Pinpoint the cell where the given text exists, returning its (x, y) midpoint coordinate. 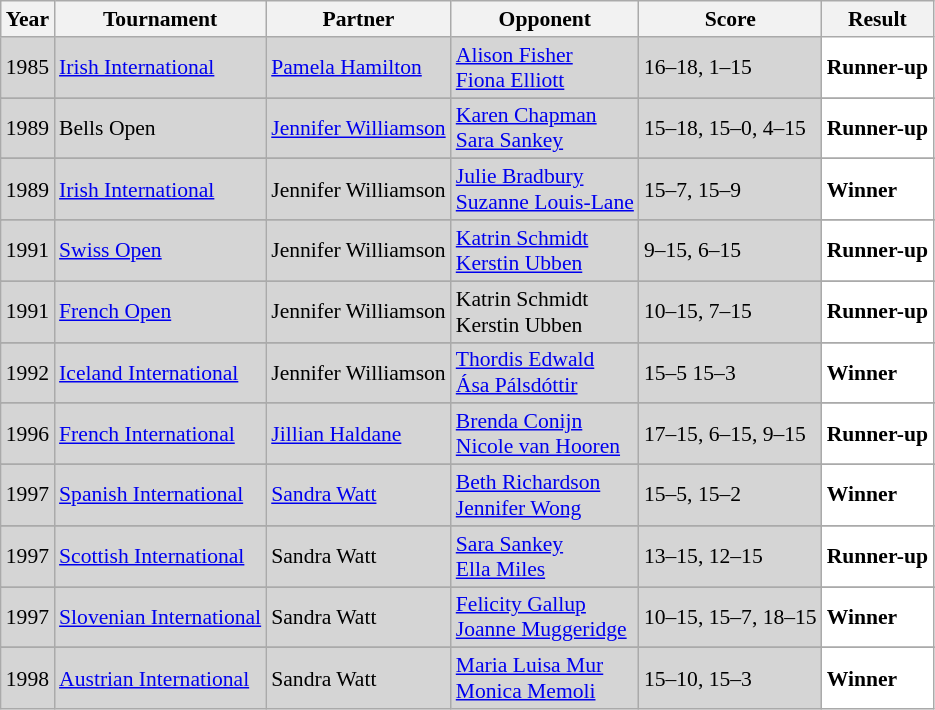
Result (878, 19)
Felicity Gallup Joanne Muggeridge (545, 618)
Iceland International (160, 372)
Alison Fisher Fiona Elliott (545, 68)
Beth Richardson Jennifer Wong (545, 496)
Maria Luisa Mur Monica Memoli (545, 678)
Karen Chapman Sara Sankey (545, 128)
Tournament (160, 19)
15–18, 15–0, 4–15 (730, 128)
Bells Open (160, 128)
Partner (358, 19)
French Open (160, 312)
10–15, 15–7, 18–15 (730, 618)
17–15, 6–15, 9–15 (730, 434)
Score (730, 19)
15–5 15–3 (730, 372)
1985 (28, 68)
Jillian Haldane (358, 434)
10–15, 7–15 (730, 312)
15–7, 15–9 (730, 190)
9–15, 6–15 (730, 250)
Brenda Conijn Nicole van Hooren (545, 434)
Austrian International (160, 678)
1996 (28, 434)
Thordis Edwald Ása Pálsdóttir (545, 372)
Pamela Hamilton (358, 68)
Opponent (545, 19)
16–18, 1–15 (730, 68)
15–10, 15–3 (730, 678)
Spanish International (160, 496)
1998 (28, 678)
Swiss Open (160, 250)
Julie Bradbury Suzanne Louis-Lane (545, 190)
13–15, 12–15 (730, 556)
Sara Sankey Ella Miles (545, 556)
1992 (28, 372)
Slovenian International (160, 618)
French International (160, 434)
Scottish International (160, 556)
15–5, 15–2 (730, 496)
Year (28, 19)
